Scan for the cell matching the given text and deliver its (x, y) coordinate at center. 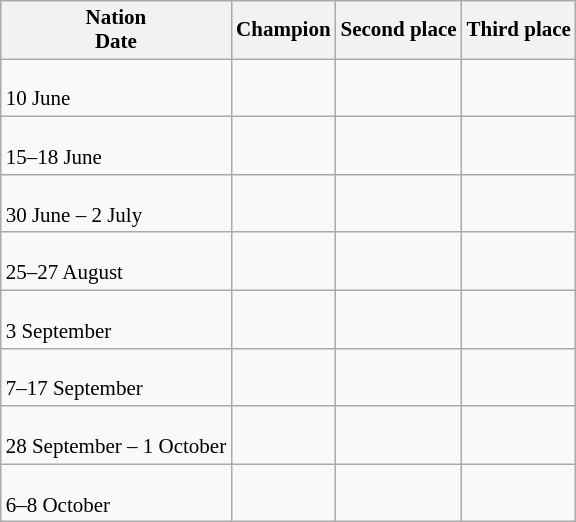
6–8 October (116, 493)
28 September – 1 October (116, 435)
25–27 August (116, 261)
10 June (116, 88)
7–17 September (116, 377)
Nation Date (116, 30)
Champion (283, 30)
Second place (399, 30)
3 September (116, 319)
Third place (519, 30)
15–18 June (116, 146)
30 June – 2 July (116, 203)
